Determine the [X, Y] coordinate at the center of the cell enclosing the given text.  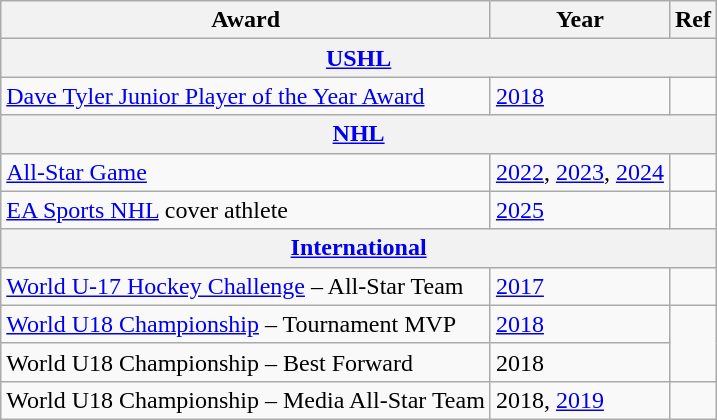
USHL [359, 58]
World U18 Championship – Best Forward [246, 362]
2018, 2019 [580, 400]
2017 [580, 286]
World U18 Championship – Tournament MVP [246, 324]
EA Sports NHL cover athlete [246, 210]
NHL [359, 134]
2025 [580, 210]
All-Star Game [246, 172]
Year [580, 20]
Ref [692, 20]
World U18 Championship – Media All-Star Team [246, 400]
Award [246, 20]
World U-17 Hockey Challenge – All-Star Team [246, 286]
International [359, 248]
Dave Tyler Junior Player of the Year Award [246, 96]
2022, 2023, 2024 [580, 172]
